Locate the cell with the specified text and output its (X, Y) center coordinate. 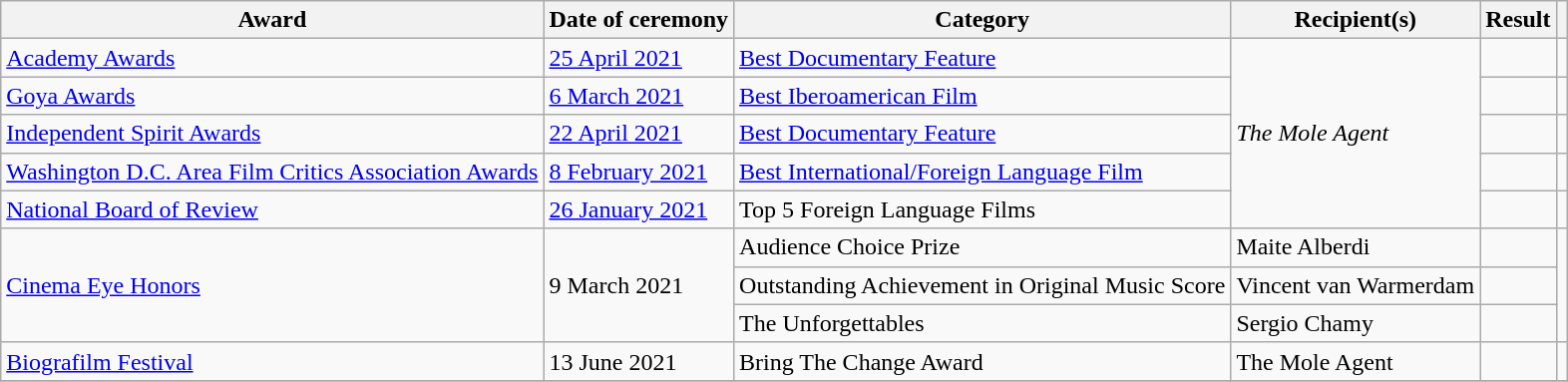
Result (1518, 20)
Independent Spirit Awards (272, 134)
26 January 2021 (638, 209)
Top 5 Foreign Language Films (982, 209)
Maite Alberdi (1356, 247)
Outstanding Achievement in Original Music Score (982, 285)
Washington D.C. Area Film Critics Association Awards (272, 172)
Sergio Chamy (1356, 323)
25 April 2021 (638, 58)
Cinema Eye Honors (272, 285)
Award (272, 20)
National Board of Review (272, 209)
Recipient(s) (1356, 20)
The Unforgettables (982, 323)
Date of ceremony (638, 20)
8 February 2021 (638, 172)
Audience Choice Prize (982, 247)
Academy Awards (272, 58)
Goya Awards (272, 96)
9 March 2021 (638, 285)
Category (982, 20)
Biografilm Festival (272, 361)
Best International/Foreign Language Film (982, 172)
13 June 2021 (638, 361)
6 March 2021 (638, 96)
Best Iberoamerican Film (982, 96)
Bring The Change Award (982, 361)
22 April 2021 (638, 134)
Vincent van Warmerdam (1356, 285)
